Provide the [x, y] coordinate of the cell's center where the given text is located.  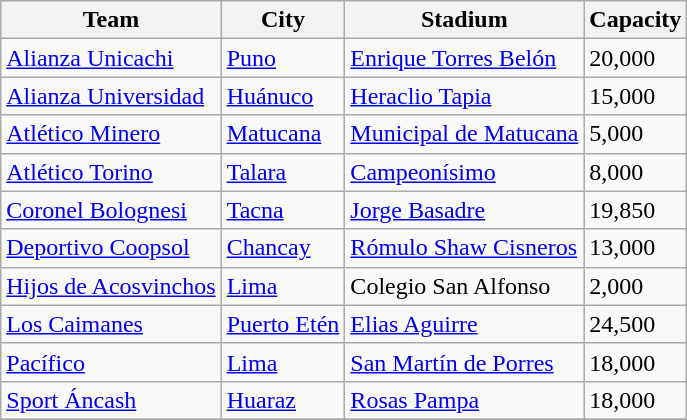
Campeonísimo [464, 172]
Colegio San Alfonso [464, 286]
Huánuco [283, 96]
Elias Aguirre [464, 324]
Los Caimanes [111, 324]
Sport Áncash [111, 400]
Chancay [283, 248]
5,000 [636, 134]
Atlético Minero [111, 134]
Puno [283, 58]
Talara [283, 172]
Huaraz [283, 400]
8,000 [636, 172]
Atlético Torino [111, 172]
2,000 [636, 286]
13,000 [636, 248]
Municipal de Matucana [464, 134]
Jorge Basadre [464, 210]
Enrique Torres Belón [464, 58]
Rómulo Shaw Cisneros [464, 248]
Coronel Bolognesi [111, 210]
City [283, 20]
Heraclio Tapia [464, 96]
Tacna [283, 210]
Deportivo Coopsol [111, 248]
20,000 [636, 58]
Alianza Universidad [111, 96]
24,500 [636, 324]
Hijos de Acosvinchos [111, 286]
San Martín de Porres [464, 362]
Rosas Pampa [464, 400]
15,000 [636, 96]
Pacífico [111, 362]
Team [111, 20]
Stadium [464, 20]
Alianza Unicachi [111, 58]
Capacity [636, 20]
19,850 [636, 210]
Matucana [283, 134]
Puerto Etén [283, 324]
